Extract the [X, Y] coordinate from the center of the cell holding the provided text.  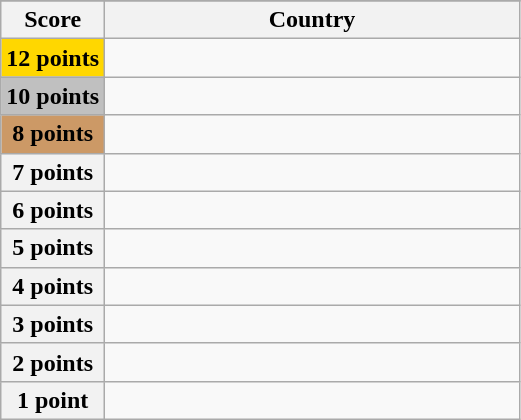
10 points [53, 96]
2 points [53, 362]
Country [312, 20]
5 points [53, 248]
Score [53, 20]
4 points [53, 286]
8 points [53, 134]
3 points [53, 324]
6 points [53, 210]
12 points [53, 58]
7 points [53, 172]
1 point [53, 400]
